Provide the [x, y] coordinate of the cell's center where the given text is located.  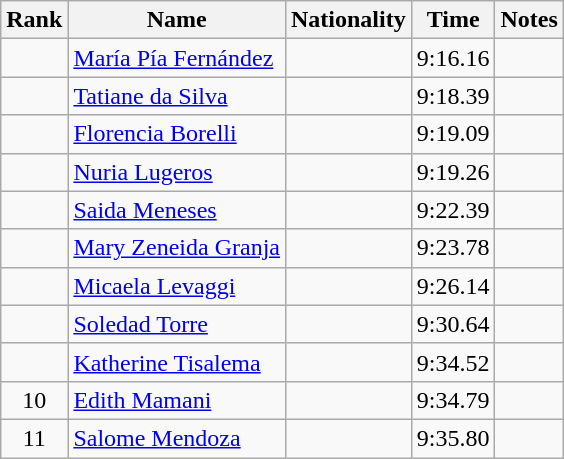
9:35.80 [453, 438]
Rank [34, 20]
Name [177, 20]
9:22.39 [453, 210]
Tatiane da Silva [177, 96]
Soledad Torre [177, 324]
Notes [529, 20]
María Pía Fernández [177, 58]
9:18.39 [453, 96]
11 [34, 438]
Florencia Borelli [177, 134]
Mary Zeneida Granja [177, 248]
Nuria Lugeros [177, 172]
10 [34, 400]
9:19.09 [453, 134]
9:16.16 [453, 58]
Edith Mamani [177, 400]
9:34.52 [453, 362]
9:23.78 [453, 248]
Saida Meneses [177, 210]
9:26.14 [453, 286]
9:34.79 [453, 400]
Salome Mendoza [177, 438]
Nationality [348, 20]
Micaela Levaggi [177, 286]
Katherine Tisalema [177, 362]
9:30.64 [453, 324]
Time [453, 20]
9:19.26 [453, 172]
